Determine the [x, y] coordinate at the center of the cell enclosing the given text.  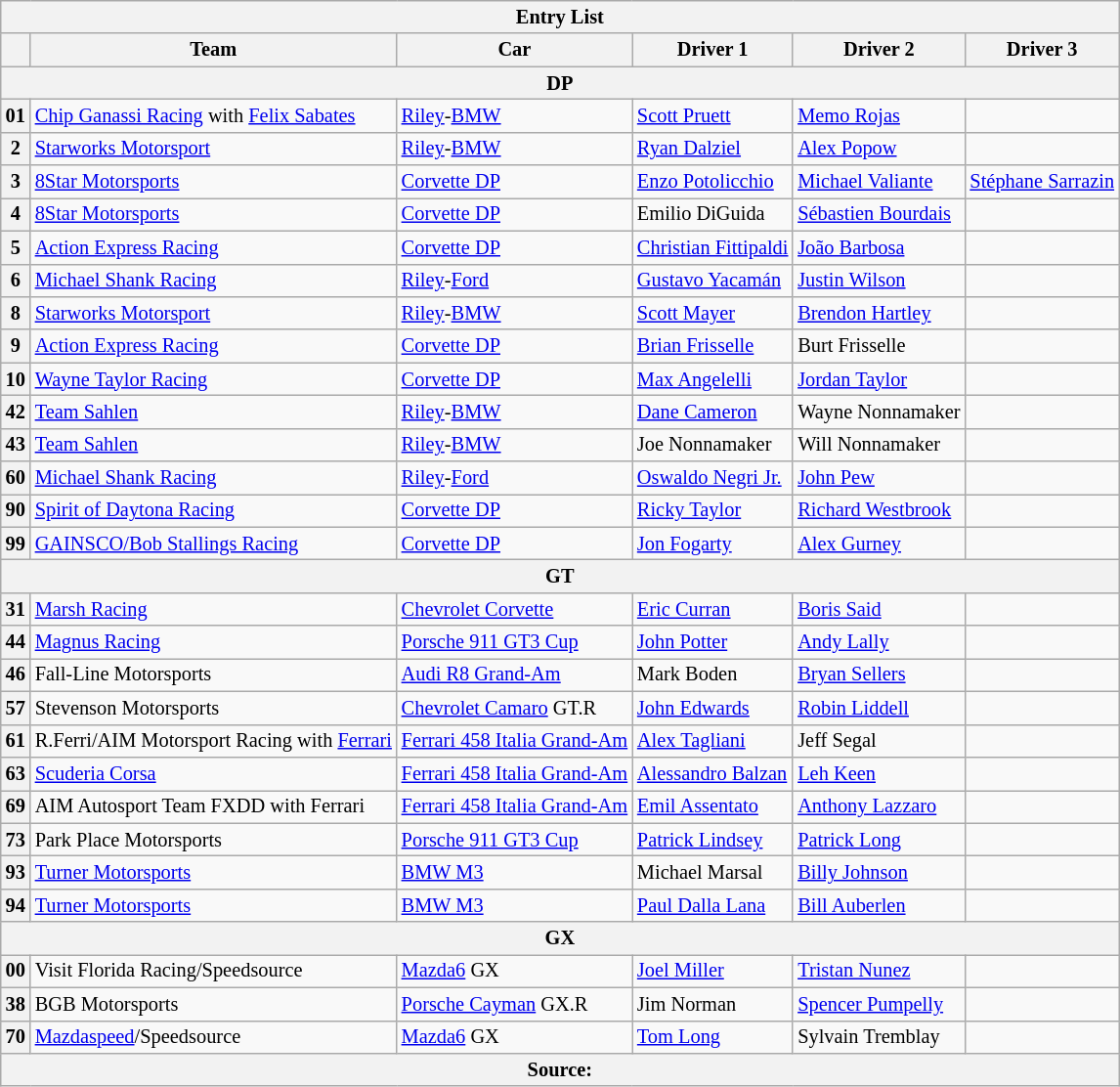
Ricky Taylor [712, 510]
Will Nonnamaker [879, 445]
R.Ferri/AIM Motorsport Racing with Ferrari [213, 741]
Alex Gurney [879, 543]
Mazdaspeed/Speedsource [213, 1037]
Scuderia Corsa [213, 773]
John Pew [879, 478]
GX [560, 938]
GT [560, 576]
Ryan Dalziel [712, 149]
Justin Wilson [879, 281]
00 [16, 971]
Magnus Racing [213, 642]
38 [16, 1004]
Richard Westbrook [879, 510]
Stevenson Motorsports [213, 708]
Car [514, 50]
Christian Fittipaldi [712, 247]
João Barbosa [879, 247]
Wayne Nonnamaker [879, 412]
Driver 1 [712, 50]
6 [16, 281]
46 [16, 674]
Anthony Lazzaro [879, 806]
BGB Motorsports [213, 1004]
Patrick Lindsey [712, 840]
Alex Tagliani [712, 741]
Alessandro Balzan [712, 773]
5 [16, 247]
Brian Frisselle [712, 346]
Driver 3 [1042, 50]
Bryan Sellers [879, 674]
Andy Lally [879, 642]
Dane Cameron [712, 412]
Fall-Line Motorsports [213, 674]
44 [16, 642]
69 [16, 806]
94 [16, 905]
Joel Miller [712, 971]
Joe Nonnamaker [712, 445]
Marsh Racing [213, 609]
63 [16, 773]
Jon Fogarty [712, 543]
Emilio DiGuida [712, 214]
Bill Auberlen [879, 905]
9 [16, 346]
Source: [560, 1069]
57 [16, 708]
Tristan Nunez [879, 971]
Jordan Taylor [879, 379]
Alex Popow [879, 149]
90 [16, 510]
Eric Curran [712, 609]
Wayne Taylor Racing [213, 379]
Boris Said [879, 609]
Michael Marsal [712, 872]
Team [213, 50]
Max Angelelli [712, 379]
Mark Boden [712, 674]
31 [16, 609]
Gustavo Yacamán [712, 281]
Chevrolet Corvette [514, 609]
Oswaldo Negri Jr. [712, 478]
Porsche Cayman GX.R [514, 1004]
Driver 2 [879, 50]
Chevrolet Camaro GT.R [514, 708]
Spencer Pumpelly [879, 1004]
AIM Autosport Team FXDD with Ferrari [213, 806]
Entry List [560, 17]
Stéphane Sarrazin [1042, 182]
01 [16, 115]
8 [16, 313]
Paul Dalla Lana [712, 905]
Brendon Hartley [879, 313]
Sébastien Bourdais [879, 214]
3 [16, 182]
60 [16, 478]
43 [16, 445]
GAINSCO/Bob Stallings Racing [213, 543]
Burt Frisselle [879, 346]
Memo Rojas [879, 115]
Chip Ganassi Racing with Felix Sabates [213, 115]
DP [560, 83]
Robin Liddell [879, 708]
Emil Assentato [712, 806]
Jim Norman [712, 1004]
61 [16, 741]
Billy Johnson [879, 872]
Enzo Potolicchio [712, 182]
Scott Pruett [712, 115]
John Edwards [712, 708]
Scott Mayer [712, 313]
42 [16, 412]
Audi R8 Grand-Am [514, 674]
Jeff Segal [879, 741]
John Potter [712, 642]
Leh Keen [879, 773]
10 [16, 379]
99 [16, 543]
73 [16, 840]
2 [16, 149]
Park Place Motorsports [213, 840]
Visit Florida Racing/Speedsource [213, 971]
Sylvain Tremblay [879, 1037]
4 [16, 214]
70 [16, 1037]
Michael Valiante [879, 182]
93 [16, 872]
Tom Long [712, 1037]
Spirit of Daytona Racing [213, 510]
Patrick Long [879, 840]
